Return [X, Y] of the center of cell containing provided text 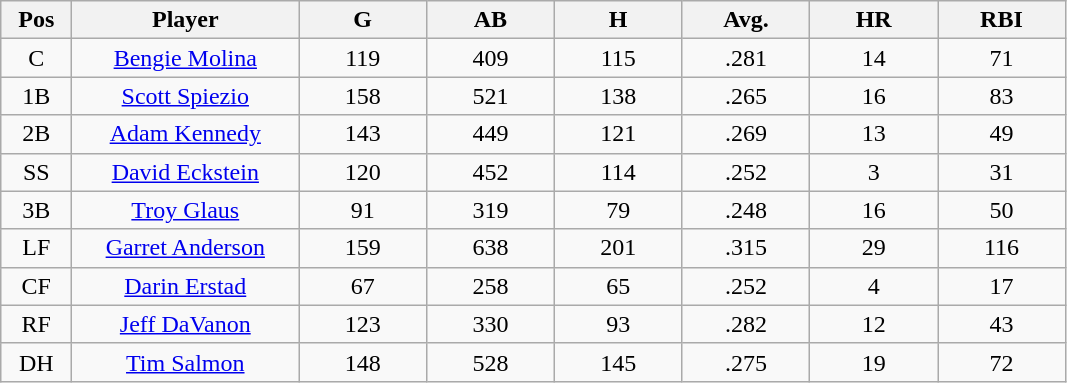
330 [491, 324]
29 [874, 248]
Darin Erstad [186, 286]
3 [874, 172]
Avg. [746, 20]
43 [1002, 324]
258 [491, 286]
67 [363, 286]
138 [618, 96]
17 [1002, 286]
449 [491, 134]
2B [36, 134]
71 [1002, 58]
409 [491, 58]
121 [618, 134]
120 [363, 172]
114 [618, 172]
31 [1002, 172]
93 [618, 324]
123 [363, 324]
159 [363, 248]
H [618, 20]
Garret Anderson [186, 248]
201 [618, 248]
145 [618, 362]
Jeff DaVanon [186, 324]
CF [36, 286]
79 [618, 210]
65 [618, 286]
HR [874, 20]
83 [1002, 96]
528 [491, 362]
LF [36, 248]
G [363, 20]
RF [36, 324]
.281 [746, 58]
19 [874, 362]
.315 [746, 248]
12 [874, 324]
Pos [36, 20]
143 [363, 134]
.269 [746, 134]
91 [363, 210]
50 [1002, 210]
521 [491, 96]
115 [618, 58]
14 [874, 58]
.282 [746, 324]
.248 [746, 210]
319 [491, 210]
Tim Salmon [186, 362]
DH [36, 362]
72 [1002, 362]
13 [874, 134]
David Eckstein [186, 172]
.265 [746, 96]
49 [1002, 134]
Adam Kennedy [186, 134]
Troy Glaus [186, 210]
Player [186, 20]
4 [874, 286]
158 [363, 96]
148 [363, 362]
3B [36, 210]
C [36, 58]
119 [363, 58]
116 [1002, 248]
1B [36, 96]
SS [36, 172]
638 [491, 248]
Scott Spiezio [186, 96]
452 [491, 172]
RBI [1002, 20]
.275 [746, 362]
AB [491, 20]
Bengie Molina [186, 58]
